Capture the cell that displays the provided text and extract its (x, y) central coordinate. 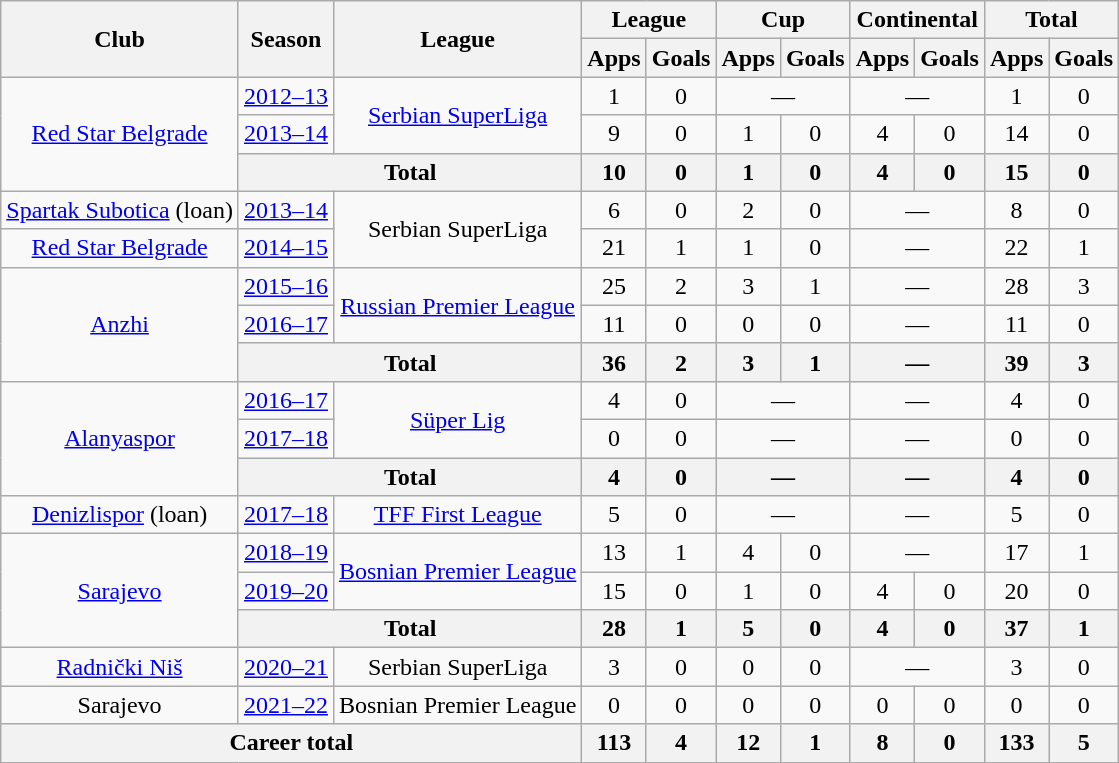
36 (614, 362)
Anzhi (120, 324)
2012–13 (286, 96)
25 (614, 286)
20 (1016, 591)
Süper Lig (457, 419)
37 (1016, 629)
133 (1016, 743)
9 (614, 134)
6 (614, 210)
Spartak Subotica (loan) (120, 210)
113 (614, 743)
13 (614, 553)
Denizlispor (loan) (120, 515)
2021–22 (286, 705)
2019–20 (286, 591)
10 (614, 172)
Cup (783, 20)
2014–15 (286, 248)
2018–19 (286, 553)
Season (286, 39)
Career total (292, 743)
2015–16 (286, 286)
TFF First League (457, 515)
2020–21 (286, 667)
17 (1016, 553)
22 (1016, 248)
Radnički Niš (120, 667)
Club (120, 39)
39 (1016, 362)
Alanyaspor (120, 438)
Continental (917, 20)
Russian Premier League (457, 305)
21 (614, 248)
12 (748, 743)
14 (1016, 134)
